Return [X, Y] of the center of cell containing provided text 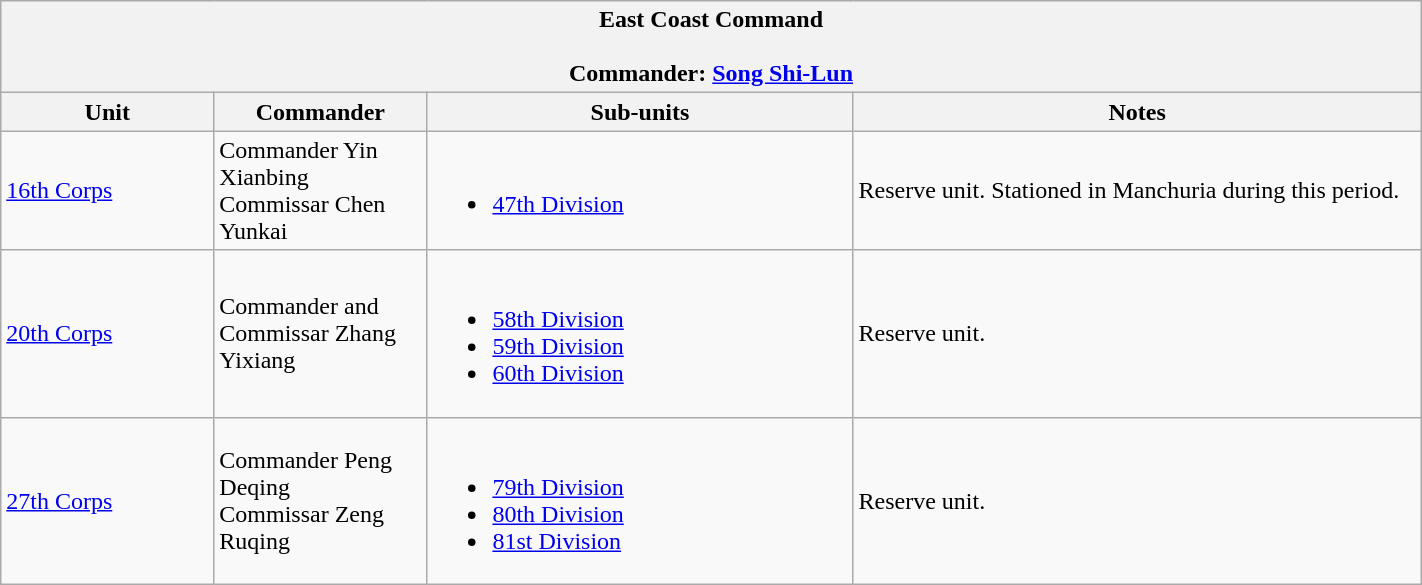
16th Corps [108, 190]
Sub-units [640, 112]
Unit [108, 112]
Commander Peng DeqingCommissar Zeng Ruqing [320, 500]
58th Division59th Division60th Division [640, 334]
Commander and Commissar Zhang Yixiang [320, 334]
27th Corps [108, 500]
Notes [1137, 112]
79th Division80th Division81st Division [640, 500]
Reserve unit. Stationed in Manchuria during this period. [1137, 190]
Commander [320, 112]
East Coast CommandCommander: Song Shi-Lun [711, 47]
Commander Yin XianbingCommissar Chen Yunkai [320, 190]
47th Division [640, 190]
20th Corps [108, 334]
